Determine the [X, Y] coordinate at the center of the cell enclosing the given text.  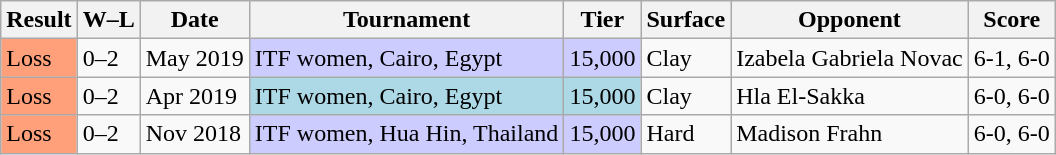
Opponent [850, 20]
Nov 2018 [194, 134]
Tier [602, 20]
Date [194, 20]
6-1, 6-0 [1012, 58]
W–L [108, 20]
May 2019 [194, 58]
Izabela Gabriela Novac [850, 58]
Madison Frahn [850, 134]
ITF women, Hua Hin, Thailand [406, 134]
Hla El-Sakka [850, 96]
Result [39, 20]
Tournament [406, 20]
Surface [686, 20]
Hard [686, 134]
Score [1012, 20]
Apr 2019 [194, 96]
